Pinpoint the cell where the given text exists, returning its [x, y] midpoint coordinate. 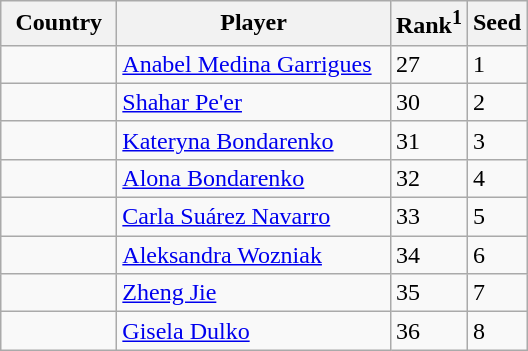
27 [428, 64]
7 [496, 293]
Country [59, 24]
Gisela Dulko [254, 331]
Anabel Medina Garrigues [254, 64]
31 [428, 140]
32 [428, 178]
Zheng Jie [254, 293]
33 [428, 217]
4 [496, 178]
35 [428, 293]
8 [496, 331]
36 [428, 331]
30 [428, 102]
Player [254, 24]
3 [496, 140]
Kateryna Bondarenko [254, 140]
Seed [496, 24]
6 [496, 255]
1 [496, 64]
Aleksandra Wozniak [254, 255]
2 [496, 102]
Rank1 [428, 24]
Carla Suárez Navarro [254, 217]
Alona Bondarenko [254, 178]
5 [496, 217]
Shahar Pe'er [254, 102]
34 [428, 255]
